Pinpoint the cell where the given text exists, returning its [X, Y] midpoint coordinate. 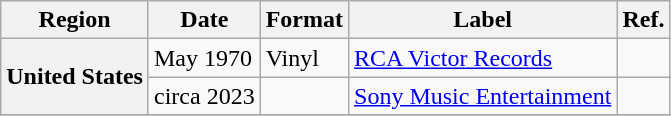
United States [75, 77]
Region [75, 20]
May 1970 [204, 58]
Date [204, 20]
Ref. [644, 20]
Sony Music Entertainment [483, 96]
Label [483, 20]
Vinyl [304, 58]
RCA Victor Records [483, 58]
Format [304, 20]
circa 2023 [204, 96]
